Return the [X, Y] coordinate for the center point of the cell that contains the specified text.  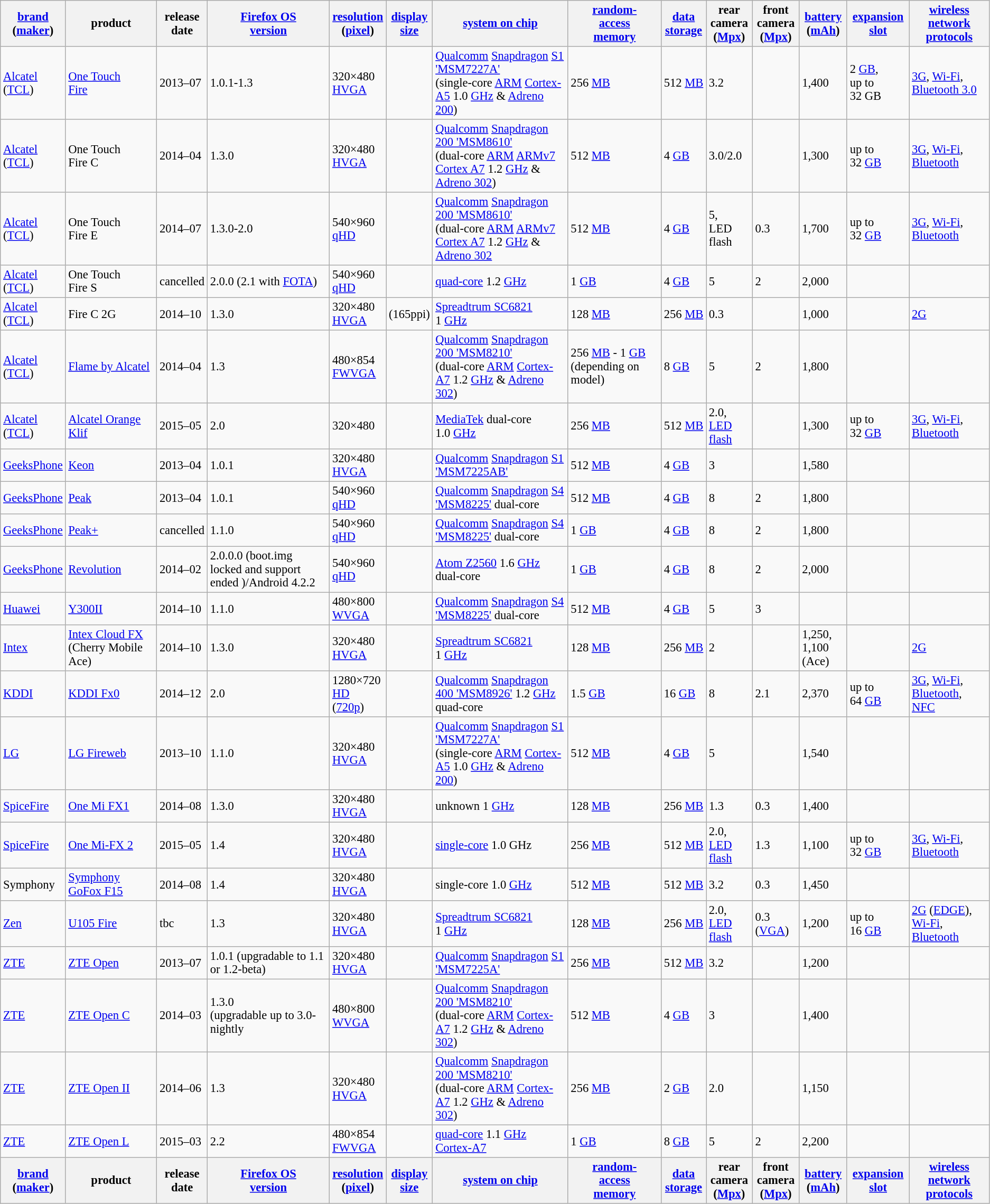
3G, Wi-Fi, Bluetooth 3.0 [949, 83]
Peak+ [111, 530]
2014–12 [182, 694]
2015–03 [182, 1141]
KDDI [33, 694]
320×480 [358, 426]
U105 Fire [111, 923]
2.2 [268, 1141]
ZTE Open II [111, 1088]
Peak [111, 498]
2.0.0 (2.1 with FOTA) [268, 282]
Zen [33, 923]
LG [33, 753]
Alcatel Orange Klif [111, 426]
2G (EDGE), Wi-Fi, Bluetooth [949, 923]
1,100 [823, 845]
MediaTek dual-core 1.0 GHz [500, 426]
3G, Wi-Fi, Bluetooth, NFC [949, 694]
quad-core 1.1 GHz Cortex-A7 [500, 1141]
Atom Z2560 1.6 GHz dual-core [500, 570]
Symphony [33, 884]
1,000 [823, 314]
tbc [182, 923]
2 GB [684, 1088]
1280×720HD (720p) [358, 694]
ZTE Open C [111, 1015]
1,700 [823, 229]
1,580 [823, 465]
0.3 (VGA) [776, 923]
Fire C 2G [111, 314]
1.0.1 (upgradable to 1.1 or 1.2-beta) [268, 963]
2014–02 [182, 570]
One Mi-FX 2 [111, 845]
1,540 [823, 753]
2,200 [823, 1141]
2014–07 [182, 229]
256 MB - 1 GB (depending on model) [614, 367]
LG Fireweb [111, 753]
Qualcomm Snapdragon S1 'MSM7225AB' [500, 465]
One Mi FX1 [111, 806]
1,450 [823, 884]
Qualcomm Snapdragon S1 'MSM7225A' [500, 963]
1.0.1-1.3 [268, 83]
(165ppi) [409, 314]
up to16 GB [878, 923]
1.3.0(upgradable up to 3.0-nightly [268, 1015]
2014–03 [182, 1015]
Revolution [111, 570]
One TouchFire S [111, 282]
One TouchFire C [111, 156]
One TouchFire [111, 83]
3.0/2.0 [729, 156]
16 GB [684, 694]
Flame by Alcatel [111, 367]
1,150 [823, 1088]
KDDI Fx0 [111, 694]
2 GB,up to32 GB [878, 83]
One TouchFire E [111, 229]
2.1 [776, 694]
Intex [33, 648]
up to64 GB [878, 694]
ZTE Open L [111, 1141]
unknown 1 GHz [500, 806]
1,250,1,100 (Ace) [823, 648]
Keon [111, 465]
Huawei [33, 609]
1.3.0-2.0 [268, 229]
Qualcomm Snapdragon 200 'MSM8610'(dual-core ARM ARMv7 Cortex A7 1.2 GHz & Adreno 302) [500, 156]
ZTE Open [111, 963]
1.5 GB [614, 694]
2,370 [823, 694]
5,LED flash [729, 229]
Intex Cloud FX (Cherry Mobile Ace) [111, 648]
Symphony GoFox F15 [111, 884]
Y300II [111, 609]
2013–10 [182, 753]
quad-core 1.2 GHz [500, 282]
2014–06 [182, 1088]
Qualcomm Snapdragon 200 'MSM8610'(dual-core ARM ARMv7 Cortex A7 1.2 GHz & Adreno 302 [500, 229]
Qualcomm Snapdragon 400 'MSM8926' 1.2 GHz quad-core [500, 694]
2.0.0.0 (boot.img locked and support ended )/Android 4.2.2 [268, 570]
